Scan for the cell matching the given text and deliver its (x, y) coordinate at center. 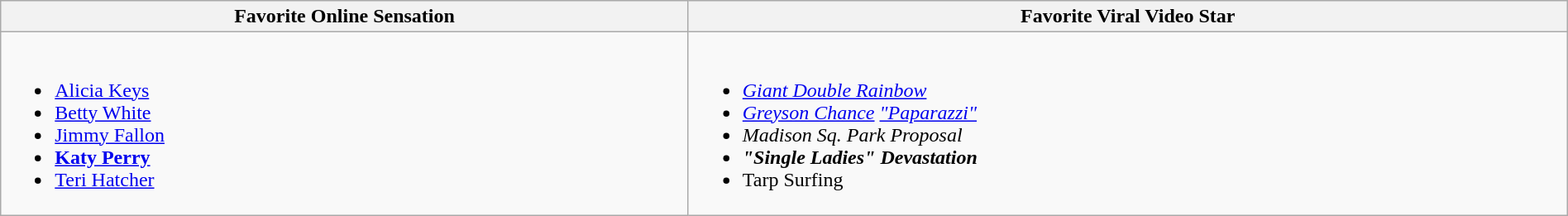
Favorite Viral Video Star (1128, 17)
Alicia KeysBetty WhiteJimmy FallonKaty PerryTeri Hatcher (344, 124)
Favorite Online Sensation (344, 17)
Giant Double RainbowGreyson Chance "Paparazzi"Madison Sq. Park Proposal"Single Ladies" DevastationTarp Surfing (1128, 124)
